Output the [x, y] coordinate of the center of the cell containing the given text.  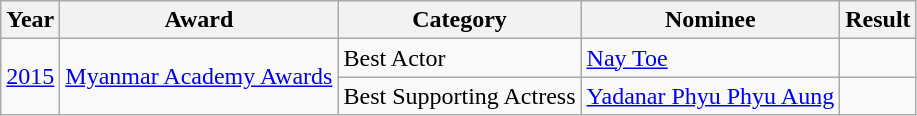
Year [30, 20]
Nominee [710, 20]
Award [199, 20]
Result [878, 20]
Best Supporting Actress [460, 96]
Nay Toe [710, 58]
2015 [30, 77]
Best Actor [460, 58]
Myanmar Academy Awards [199, 77]
Yadanar Phyu Phyu Aung [710, 96]
Category [460, 20]
